Extract the [X, Y] coordinate from the center of the cell holding the provided text.  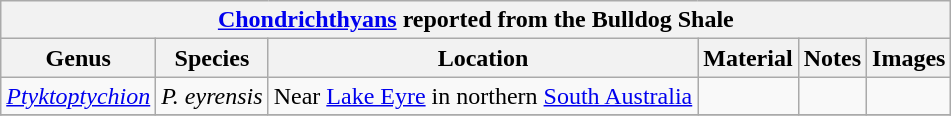
Ptyktoptychion [78, 96]
Location [483, 58]
P. eyrensis [212, 96]
Material [748, 58]
Images [909, 58]
Notes [832, 58]
Near Lake Eyre in northern South Australia [483, 96]
Chondrichthyans reported from the Bulldog Shale [476, 20]
Genus [78, 58]
Species [212, 58]
